Extract the [x, y] coordinate from the center of the cell holding the provided text.  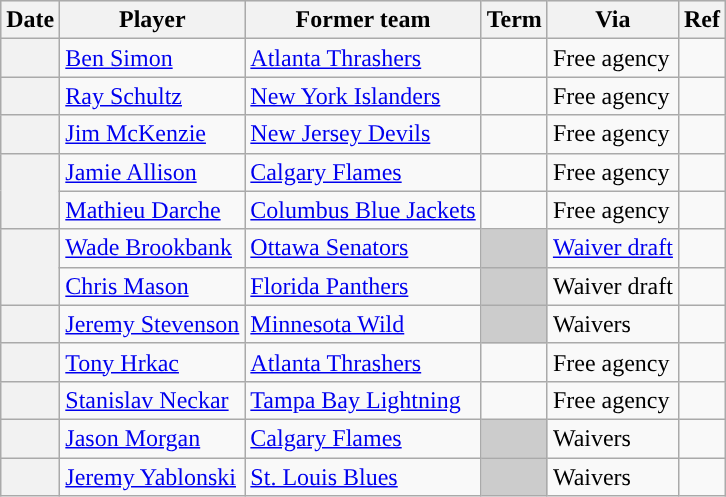
Date [30, 20]
Stanislav Neckar [152, 400]
Tony Hrkac [152, 362]
St. Louis Blues [363, 477]
Wade Brookbank [152, 248]
Ottawa Senators [363, 248]
Florida Panthers [363, 286]
Minnesota Wild [363, 324]
Mathieu Darche [152, 210]
Jason Morgan [152, 438]
Term [514, 20]
Tampa Bay Lightning [363, 400]
Ben Simon [152, 58]
New Jersey Devils [363, 134]
Columbus Blue Jackets [363, 210]
New York Islanders [363, 96]
Player [152, 20]
Jeremy Yablonski [152, 477]
Jim McKenzie [152, 134]
Ray Schultz [152, 96]
Via [612, 20]
Jeremy Stevenson [152, 324]
Former team [363, 20]
Jamie Allison [152, 172]
Chris Mason [152, 286]
Ref [702, 20]
